Determine the (X, Y) coordinate at the center of the cell enclosing the given text.  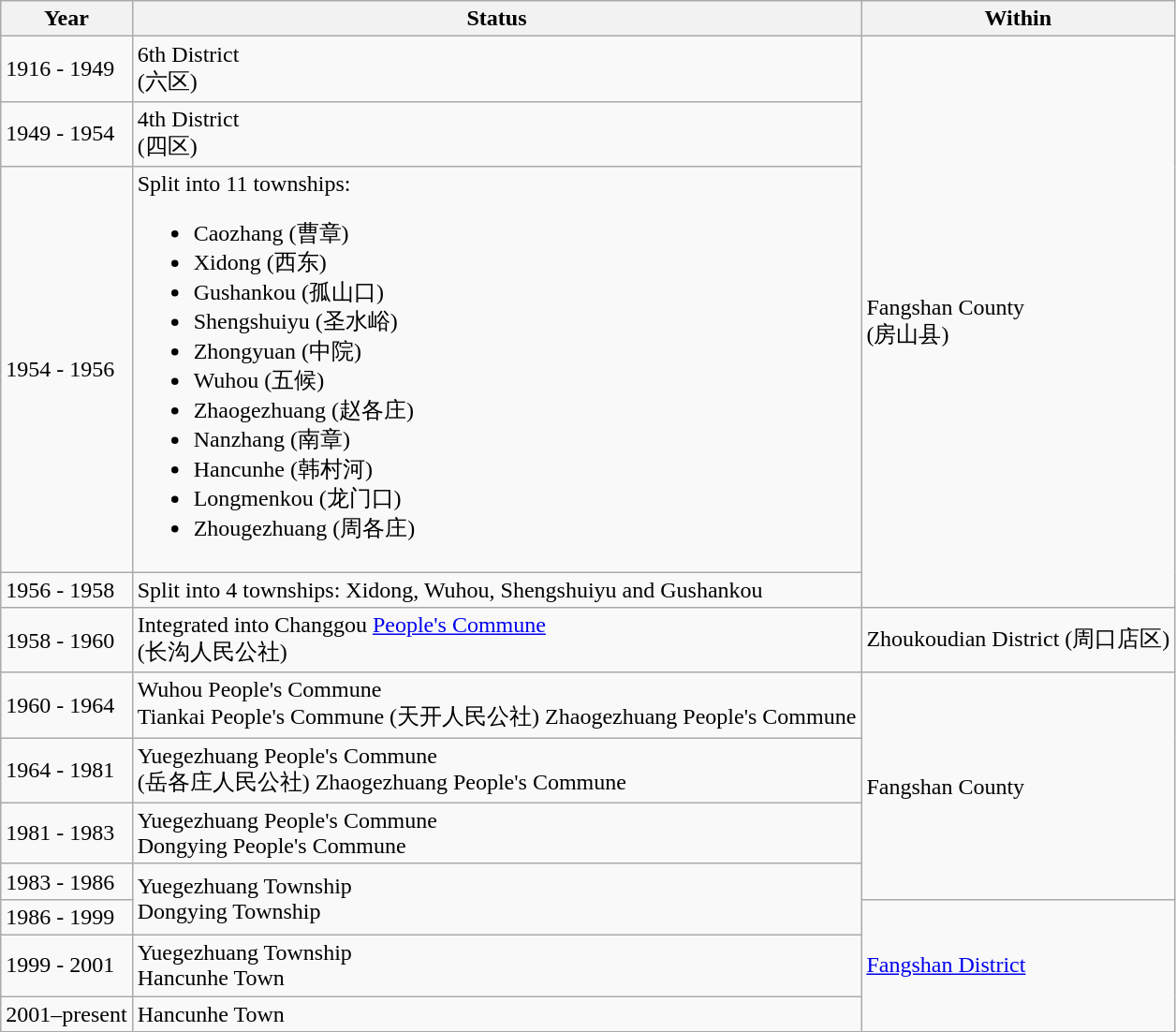
1954 - 1956 (66, 369)
Yuegezhuang People's Commune(岳各庄人民公社) Zhaogezhuang People's Commune (496, 771)
Fangshan County(房山县) (1019, 322)
1916 - 1949 (66, 69)
Split into 4 townships: Xidong, Wuhou, Shengshuiyu and Gushankou (496, 589)
Wuhou People's CommuneTiankai People's Commune (天开人民公社) Zhaogezhuang People's Commune (496, 705)
Within (1019, 19)
1964 - 1981 (66, 771)
Yuegezhuang TownshipHancunhe Town (496, 965)
4th District(四区) (496, 134)
Integrated into Changgou People's Commune(长沟人民公社) (496, 641)
1986 - 1999 (66, 917)
2001–present (66, 1014)
Fangshan District (1019, 965)
Status (496, 19)
1958 - 1960 (66, 641)
Zhoukoudian District (周口店区) (1019, 641)
1981 - 1983 (66, 833)
6th District(六区) (496, 69)
1956 - 1958 (66, 589)
1999 - 2001 (66, 965)
Fangshan County (1019, 786)
1960 - 1964 (66, 705)
Yuegezhuang People's CommuneDongying People's Commune (496, 833)
Year (66, 19)
Yuegezhuang TownshipDongying Township (496, 899)
Hancunhe Town (496, 1014)
1983 - 1986 (66, 881)
1949 - 1954 (66, 134)
